Return the (X, Y) coordinate for the center point of the cell that contains the specified text.  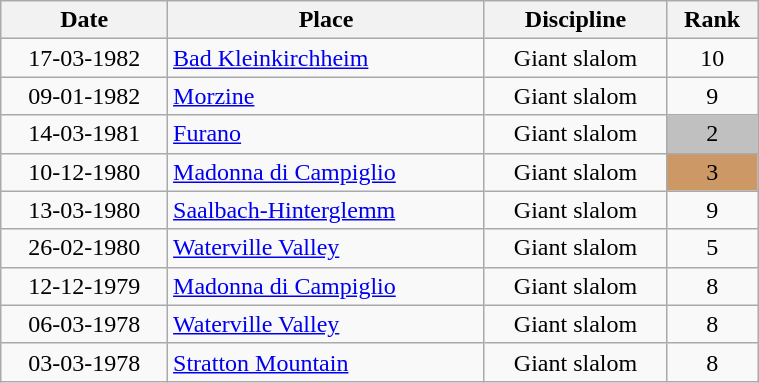
Rank (712, 20)
Place (326, 20)
17-03-1982 (84, 58)
14-03-1981 (84, 134)
03-03-1978 (84, 362)
06-03-1978 (84, 324)
12-12-1979 (84, 286)
2 (712, 134)
Saalbach-Hinterglemm (326, 210)
09-01-1982 (84, 96)
3 (712, 172)
10-12-1980 (84, 172)
26-02-1980 (84, 248)
13-03-1980 (84, 210)
5 (712, 248)
10 (712, 58)
Discipline (575, 20)
Furano (326, 134)
Date (84, 20)
Stratton Mountain (326, 362)
Bad Kleinkirchheim (326, 58)
Morzine (326, 96)
